Determine the (X, Y) coordinate at the center of the cell enclosing the given text.  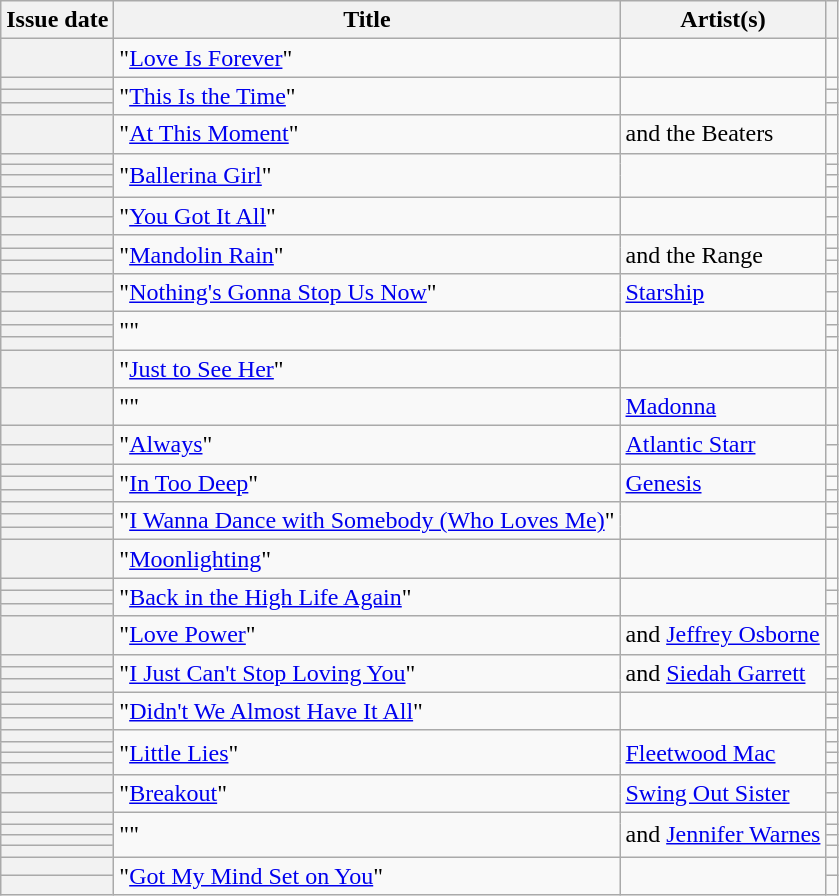
Swing Out Sister (723, 793)
"I Just Can't Stop Loving You" (367, 673)
"Love Power" (367, 635)
"At This Moment" (367, 134)
"Moonlighting" (367, 559)
Issue date (58, 20)
"Love Is Forever" (367, 58)
Fleetwood Mac (723, 752)
Artist(s) (723, 20)
and the Beaters (723, 134)
"This Is the Time" (367, 96)
Title (367, 20)
Genesis (723, 483)
and Jeffrey Osborne (723, 635)
"I Wanna Dance with Somebody (Who Loves Me)" (367, 521)
"Back in the High Life Again" (367, 597)
"Didn't We Almost Have It All" (367, 711)
"Mandolin Rain" (367, 254)
"In Too Deep" (367, 483)
and Siedah Garrett (723, 673)
"You Got It All" (367, 216)
and Jennifer Warnes (723, 834)
Atlantic Starr (723, 445)
"Got My Mind Set on You" (367, 876)
"Breakout" (367, 793)
"Always" (367, 445)
Starship (723, 292)
"Ballerina Girl" (367, 175)
"Nothing's Gonna Stop Us Now" (367, 292)
"Just to See Her" (367, 369)
and the Range (723, 254)
"Little Lies" (367, 752)
Madonna (723, 407)
